For the text-containing cell, return its midpoint in (X, Y) coordinate format. 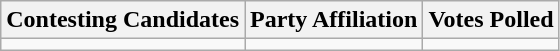
Party Affiliation (334, 20)
Votes Polled (491, 20)
Contesting Candidates (123, 20)
